Capture the cell that displays the provided text and extract its (x, y) central coordinate. 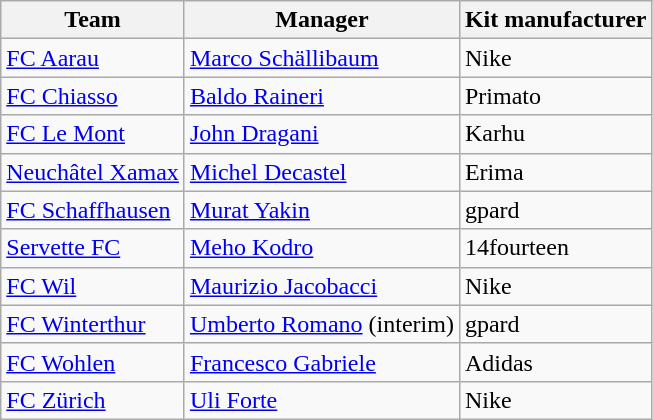
John Dragani (322, 134)
Umberto Romano (interim) (322, 324)
FC Schaffhausen (93, 210)
FC Le Mont (93, 134)
Maurizio Jacobacci (322, 286)
FC Zürich (93, 400)
FC Chiasso (93, 96)
FC Aarau (93, 58)
Marco Schällibaum (322, 58)
Michel Decastel (322, 172)
Meho Kodro (322, 248)
Primato (556, 96)
Servette FC (93, 248)
Adidas (556, 362)
Kit manufacturer (556, 20)
14fourteen (556, 248)
Murat Yakin (322, 210)
FC Winterthur (93, 324)
Erima (556, 172)
Baldo Raineri (322, 96)
Neuchâtel Xamax (93, 172)
Manager (322, 20)
Team (93, 20)
FC Wil (93, 286)
Francesco Gabriele (322, 362)
Uli Forte (322, 400)
Karhu (556, 134)
FC Wohlen (93, 362)
